Pinpoint the cell where the given text exists, returning its (X, Y) midpoint coordinate. 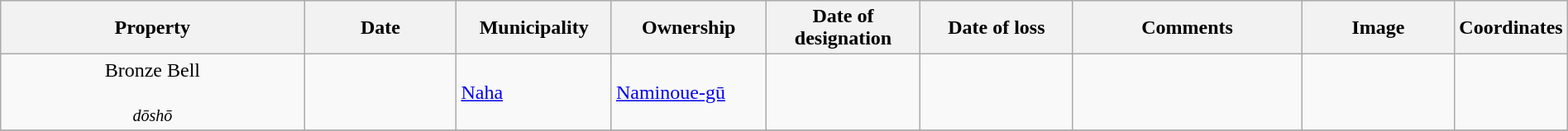
Naha (534, 92)
Image (1378, 28)
Date of loss (997, 28)
Property (152, 28)
Date (380, 28)
Ownership (688, 28)
Naminoue-gū (688, 92)
Date of designation (844, 28)
Municipality (534, 28)
Bronze Belldōshō (152, 92)
Comments (1188, 28)
Coordinates (1511, 28)
